Provide the (X, Y) coordinate of the cell's center where the given text is located.  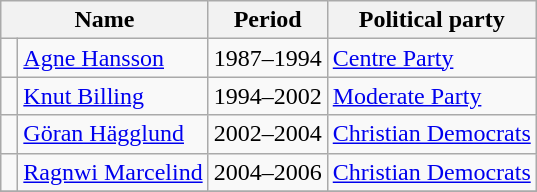
2002–2004 (268, 134)
Centre Party (432, 58)
Göran Hägglund (113, 134)
Knut Billing (113, 96)
Ragnwi Marcelind (113, 172)
2004–2006 (268, 172)
Name (104, 20)
Agne Hansson (113, 58)
Period (268, 20)
Political party (432, 20)
1987–1994 (268, 58)
1994–2002 (268, 96)
Moderate Party (432, 96)
